Detect which cell encompasses the target text, then output its (X, Y) center coordinate. 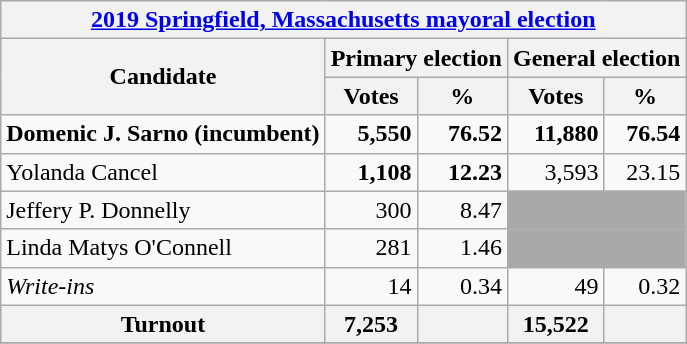
11,880 (556, 134)
Candidate (163, 77)
23.15 (645, 172)
Domenic J. Sarno (incumbent) (163, 134)
5,550 (371, 134)
300 (371, 210)
76.54 (645, 134)
Write-ins (163, 286)
12.23 (462, 172)
3,593 (556, 172)
7,253 (371, 324)
0.32 (645, 286)
Linda Matys O'Connell (163, 248)
76.52 (462, 134)
0.34 (462, 286)
15,522 (556, 324)
8.47 (462, 210)
Turnout (163, 324)
Jeffery P. Donnelly (163, 210)
14 (371, 286)
1,108 (371, 172)
281 (371, 248)
49 (556, 286)
2019 Springfield, Massachusetts mayoral election (344, 20)
Primary election (416, 58)
1.46 (462, 248)
Yolanda Cancel (163, 172)
General election (596, 58)
